Provide the [X, Y] coordinate of the cell's center where the given text is located.  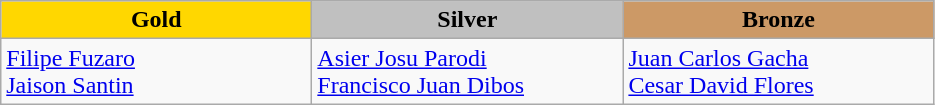
Asier Josu ParodiFrancisco Juan Dibos [468, 72]
Silver [468, 20]
Filipe FuzaroJaison Santin [156, 72]
Juan Carlos GachaCesar David Flores [778, 72]
Gold [156, 20]
Bronze [778, 20]
